Search for the cell housing the specified text and yield its [x, y] center coordinate. 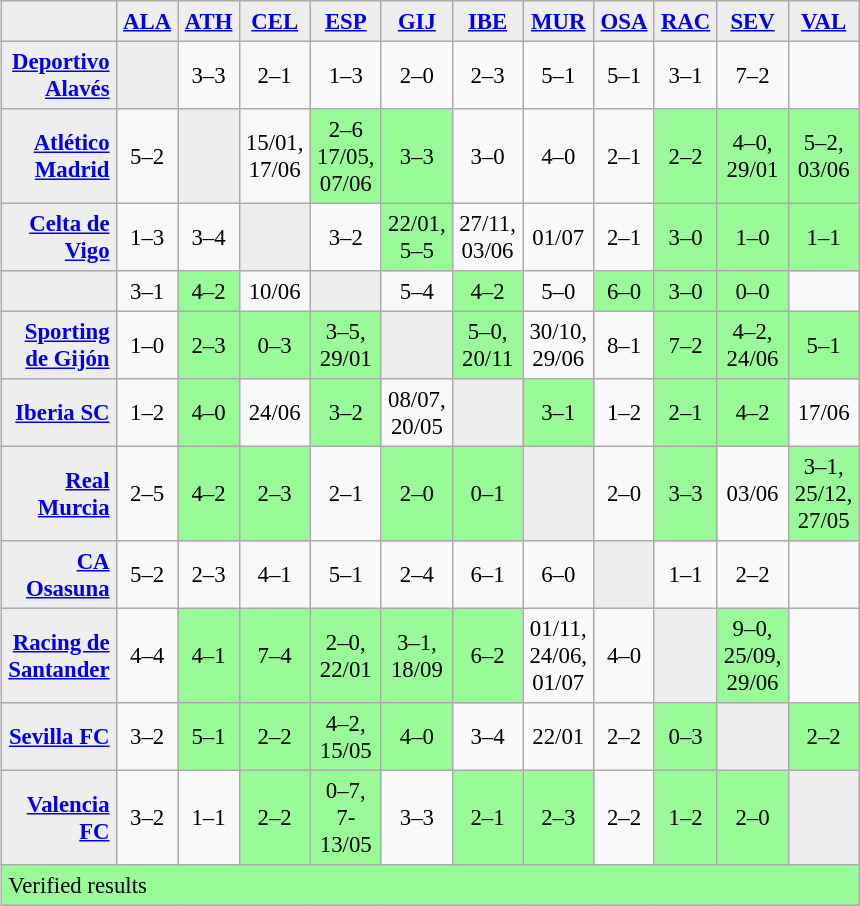
27/11, 03/06 [487, 237]
RAC [686, 21]
5–4 [416, 291]
VAL [824, 21]
17/06 [824, 413]
OSA [624, 21]
22/01, 5–5 [416, 237]
30/10, 29/06 [558, 345]
2–617/05, 07/06 [346, 156]
ALA [147, 21]
8–1 [624, 345]
3–5, 29/01 [346, 345]
Deportivo Alavés [60, 75]
6–2 [487, 655]
10/06 [274, 291]
MUR [558, 21]
9–0, 25/09, 29/06 [752, 655]
ESP [346, 21]
0–7, 7-13/05 [346, 817]
2–5 [147, 493]
SEV [752, 21]
5–0, 20/11 [487, 345]
01/11, 24/06, 01/07 [558, 655]
Celta de Vigo [60, 237]
GIJ [416, 21]
Racing de Santander [60, 655]
3–1, 18/09 [416, 655]
4–2, 24/06 [752, 345]
IBE [487, 21]
5–2, 03/06 [824, 156]
2–0, 22/01 [346, 655]
03/06 [752, 493]
01/07 [558, 237]
CEL [274, 21]
Iberia SC [60, 413]
4–4 [147, 655]
2–4 [416, 575]
Valencia FC [60, 817]
5–0 [558, 291]
0–0 [752, 291]
Verified results [431, 885]
22/01 [558, 737]
CA Osasuna [60, 575]
0–1 [487, 493]
Real Murcia [60, 493]
Atlético Madrid [60, 156]
Sporting de Gijón [60, 345]
08/07, 20/05 [416, 413]
15/01, 17/06 [274, 156]
4–2, 15/05 [346, 737]
6–1 [487, 575]
ATH [208, 21]
7–4 [274, 655]
3–1, 25/12, 27/05 [824, 493]
24/06 [274, 413]
Sevilla FC [60, 737]
4–0, 29/01 [752, 156]
